Search for the cell housing the specified text and yield its (x, y) center coordinate. 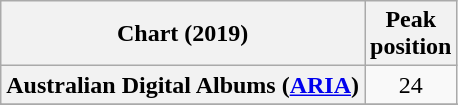
Peakposition (411, 34)
Chart (2019) (183, 34)
Australian Digital Albums (ARIA) (183, 85)
24 (411, 85)
